Return the (x, y) coordinate for the center point of the cell that contains the specified text.  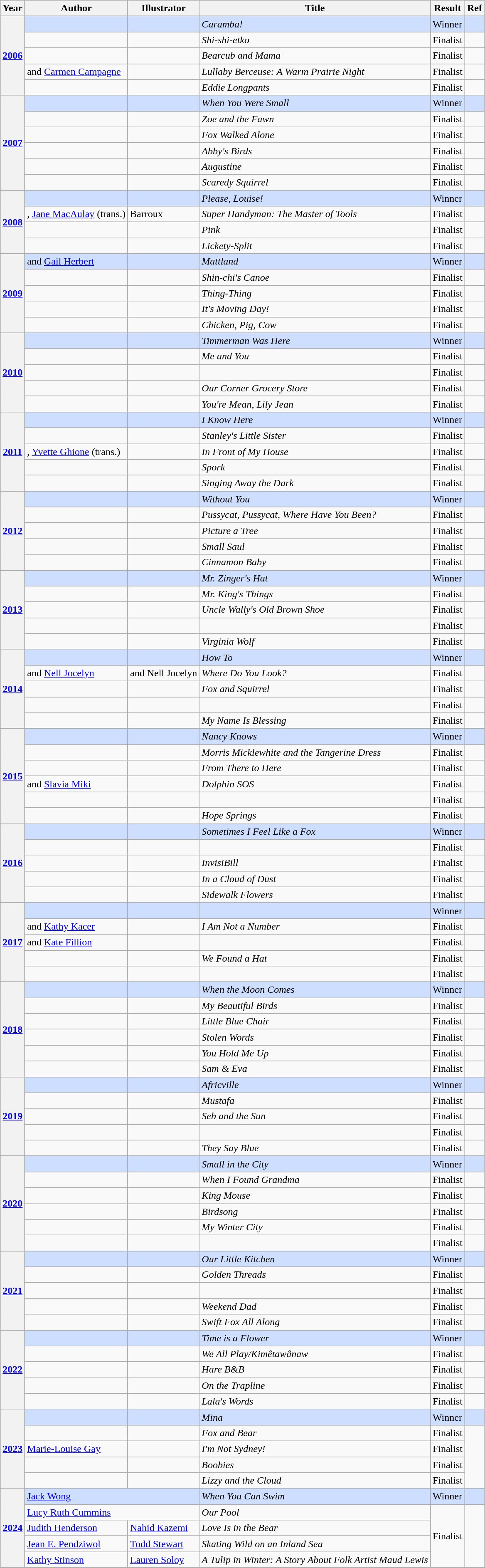
Spork (315, 467)
Singing Away the Dark (315, 483)
Sometimes I Feel Like a Fox (315, 831)
I'm Not Sydney! (315, 1449)
Hare B&B (315, 1370)
Bearcub and Mama (315, 56)
Weekend Dad (315, 1306)
How To (315, 657)
Timmerman Was Here (315, 341)
Golden Threads (315, 1275)
2014 (12, 689)
You Hold Me Up (315, 1053)
Love Is in the Bear (315, 1528)
Stanley's Little Sister (315, 435)
In Front of My House (315, 451)
Cinnamon Baby (315, 562)
Title (315, 8)
Africville (315, 1085)
Lala's Words (315, 1401)
Seb and the Sun (315, 1116)
Super Handyman: The Master of Tools (315, 214)
2010 (12, 372)
Mr. King's Things (315, 594)
Shi-shi-etko (315, 40)
They Say Blue (315, 1148)
Me and You (315, 356)
King Mouse (315, 1195)
2018 (12, 1029)
Abby's Birds (315, 151)
Small in the City (315, 1164)
Mustafa (315, 1101)
When I Found Grandma (315, 1180)
Please, Louise! (315, 198)
Picture a Tree (315, 531)
and Gail Herbert (76, 262)
Dolphin SOS (315, 784)
2024 (12, 1528)
Year (12, 8)
, Jane MacAulay (trans.) (76, 214)
Pink (315, 230)
Fox and Squirrel (315, 689)
Stolen Words (315, 1037)
Sam & Eva (315, 1069)
I Know Here (315, 420)
InvisiBill (315, 863)
Our Pool (315, 1512)
2015 (12, 776)
Birdsong (315, 1212)
Virginia Wolf (315, 641)
Without You (315, 499)
2006 (12, 56)
Hope Springs (315, 816)
Lucy Ruth Cummins (112, 1512)
Illustrator (163, 8)
and Kate Fillion (76, 942)
2020 (12, 1203)
Zoe and the Fawn (315, 119)
Mina (315, 1417)
Our Corner Grocery Store (315, 388)
Result (447, 8)
Augustine (315, 166)
2023 (12, 1449)
Where Do You Look? (315, 673)
Lizzy and the Cloud (315, 1481)
2009 (12, 293)
When You Were Small (315, 103)
My Winter City (315, 1227)
From There to Here (315, 768)
Todd Stewart (163, 1544)
Little Blue Chair (315, 1021)
Time is a Flower (315, 1338)
and Carmen Campagne (76, 72)
On the Trapline (315, 1385)
2019 (12, 1116)
Mr. Zinger's Hat (315, 578)
, Yvette Ghione (trans.) (76, 451)
Uncle Wally's Old Brown Shoe (315, 610)
We Found a Hat (315, 958)
Jack Wong (112, 1496)
Barroux (163, 214)
Author (76, 8)
2016 (12, 863)
2008 (12, 222)
Shin-chi's Canoe (315, 277)
When You Can Swim (315, 1496)
Fox Walked Alone (315, 135)
Ref (475, 8)
Judith Henderson (76, 1528)
2022 (12, 1370)
In a Cloud of Dust (315, 879)
Fox and Bear (315, 1433)
It's Moving Day! (315, 309)
I Am Not a Number (315, 926)
and Slavia Miki (76, 784)
Chicken, Pig, Cow (315, 325)
Scaredy Squirrel (315, 182)
2021 (12, 1291)
My Beautiful Birds (315, 1006)
Eddie Longpants (315, 87)
A Tulip in Winter: A Story About Folk Artist Maud Lewis (315, 1560)
Lickety-Split (315, 246)
2012 (12, 531)
We All Play/Kimêtawânaw (315, 1354)
2007 (12, 143)
Skating Wild on an Inland Sea (315, 1544)
Thing-Thing (315, 293)
Jean E. Pendziwol (76, 1544)
Nahid Kazemi (163, 1528)
Lauren Soloy (163, 1560)
2011 (12, 451)
Small Saul (315, 547)
You're Mean, Lily Jean (315, 404)
Kathy Stinson (76, 1560)
Nancy Knows (315, 737)
and Kathy Kacer (76, 926)
Swift Fox All Along (315, 1322)
Morris Micklewhite and the Tangerine Dress (315, 752)
2013 (12, 610)
Pussycat, Pussycat, Where Have You Been? (315, 515)
Mattland (315, 262)
My Name Is Blessing (315, 721)
Boobies (315, 1464)
Marie-Louise Gay (76, 1449)
When the Moon Comes (315, 990)
Sidewalk Flowers (315, 895)
2017 (12, 942)
Lullaby Berceuse: A Warm Prairie Night (315, 72)
Our Little Kitchen (315, 1259)
Caramba! (315, 24)
